From the cell containing the given text, extract its center point as [x, y] coordinate. 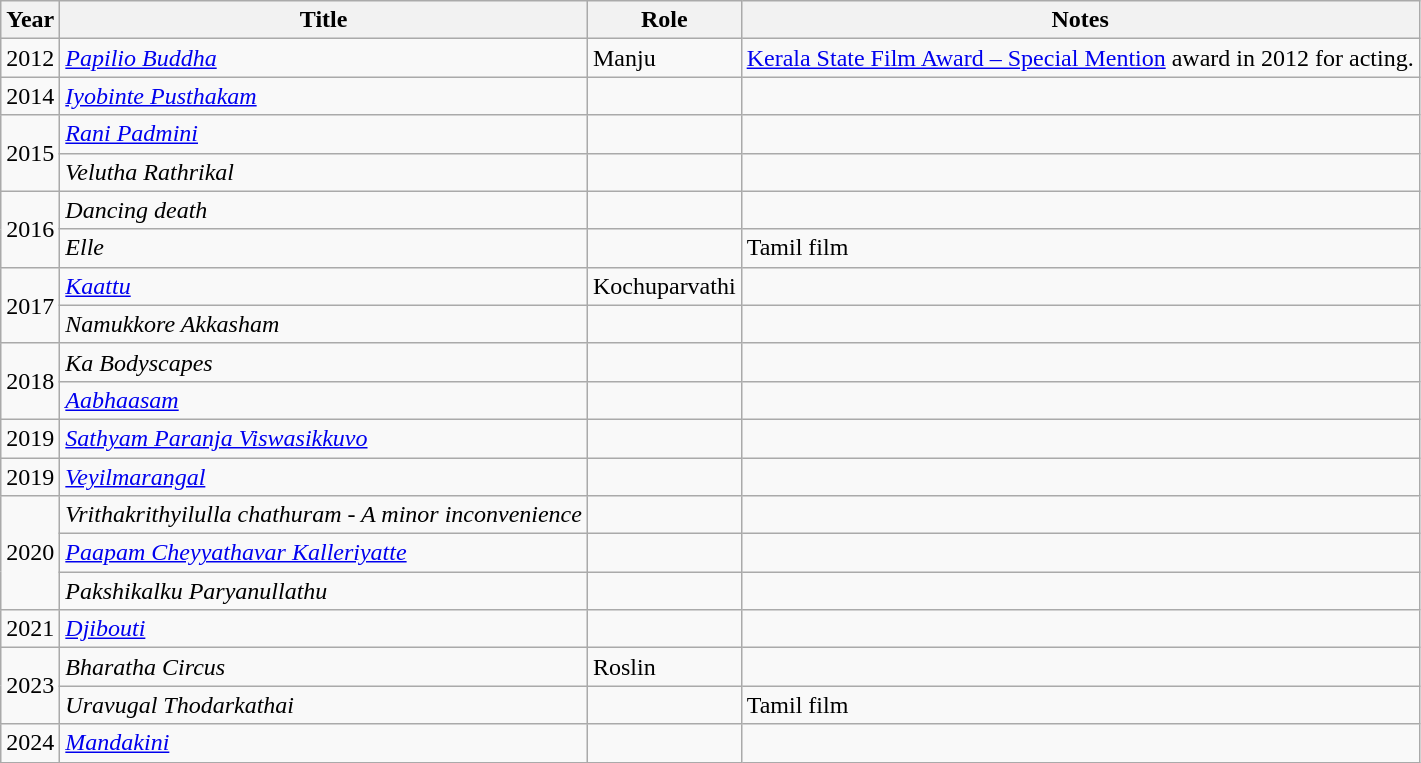
2015 [30, 153]
2023 [30, 686]
2014 [30, 96]
Manju [664, 58]
Pakshikalku Paryanullathu [324, 591]
Aabhaasam [324, 400]
2024 [30, 743]
Elle [324, 248]
Paapam Cheyyathavar Kalleriyatte [324, 553]
Papilio Buddha [324, 58]
Kochuparvathi [664, 286]
Role [664, 20]
Bharatha Circus [324, 667]
Kaattu [324, 286]
2016 [30, 229]
Iyobinte Pusthakam [324, 96]
Vrithakrithyilulla chathuram - A minor inconvenience [324, 515]
Title [324, 20]
Notes [1080, 20]
Year [30, 20]
2020 [30, 553]
Veyilmarangal [324, 477]
Dancing death [324, 210]
Rani Padmini [324, 134]
2012 [30, 58]
2017 [30, 305]
2021 [30, 629]
Velutha Rathrikal [324, 172]
Roslin [664, 667]
Mandakini [324, 743]
Ka Bodyscapes [324, 362]
Djibouti [324, 629]
Uravugal Thodarkathai [324, 705]
2018 [30, 381]
Sathyam Paranja Viswasikkuvo [324, 438]
Kerala State Film Award – Special Mention award in 2012 for acting. [1080, 58]
Namukkore Akkasham [324, 324]
